Output the [x, y] coordinate of the center of the cell containing the given text.  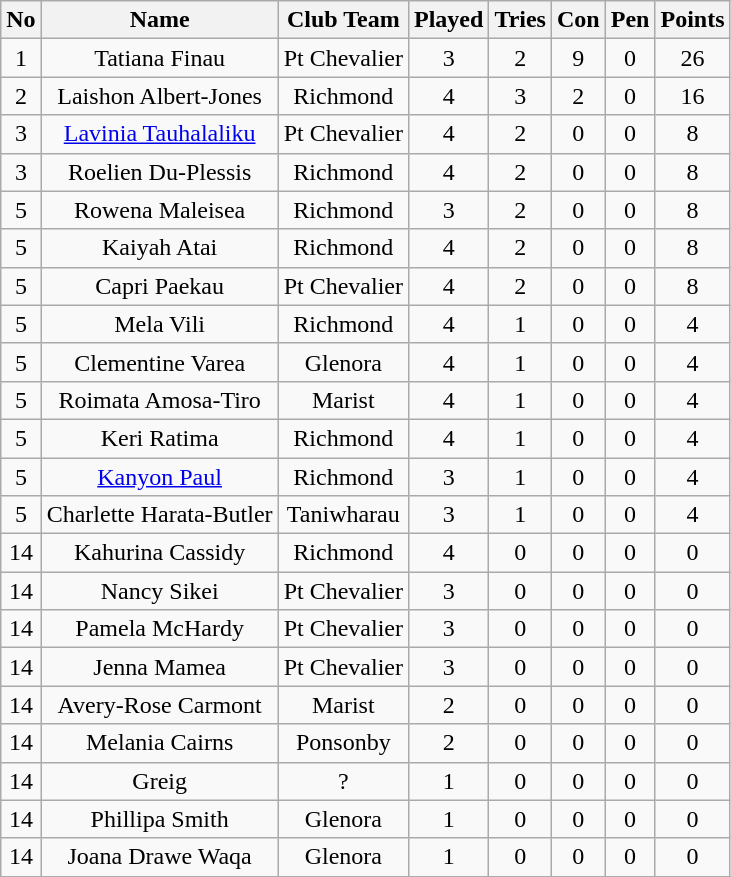
Tatiana Finau [160, 58]
Mela Vili [160, 324]
Lavinia Tauhalaliku [160, 134]
? [343, 781]
Avery-Rose Carmont [160, 705]
Name [160, 20]
9 [578, 58]
No [21, 20]
Laishon Albert-Jones [160, 96]
Joana Drawe Waqa [160, 857]
16 [692, 96]
Kaiyah Atai [160, 248]
26 [692, 58]
Pamela McHardy [160, 629]
Con [578, 20]
Phillipa Smith [160, 819]
Roimata Amosa-Tiro [160, 400]
Played [448, 20]
Keri Ratima [160, 438]
Capri Paekau [160, 286]
Roelien Du-Plessis [160, 172]
Clementine Varea [160, 362]
Tries [520, 20]
Greig [160, 781]
Melania Cairns [160, 743]
Kahurina Cassidy [160, 553]
Charlette Harata-Butler [160, 515]
Jenna Mamea [160, 667]
Rowena Maleisea [160, 210]
Pen [630, 20]
Club Team [343, 20]
Ponsonby [343, 743]
Taniwharau [343, 515]
Kanyon Paul [160, 477]
Nancy Sikei [160, 591]
Points [692, 20]
